Return [x, y] of the center of cell containing provided text 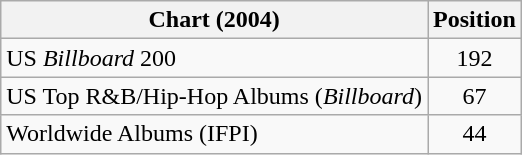
44 [475, 134]
US Billboard 200 [214, 58]
67 [475, 96]
192 [475, 58]
Chart (2004) [214, 20]
Position [475, 20]
US Top R&B/Hip-Hop Albums (Billboard) [214, 96]
Worldwide Albums (IFPI) [214, 134]
